Provide the [X, Y] coordinate of the cell's center where the given text is located.  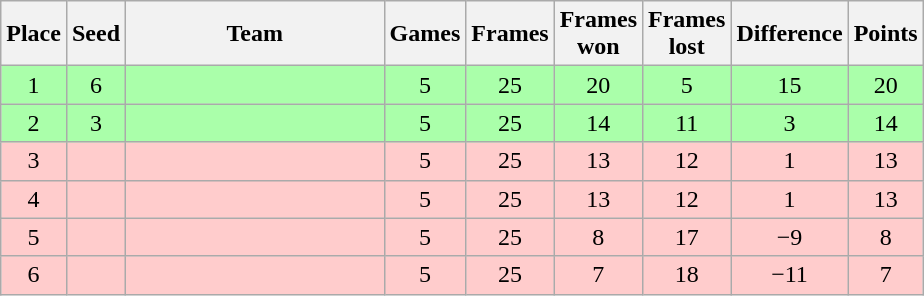
15 [790, 85]
Frames [510, 34]
−11 [790, 275]
Points [886, 34]
Games [425, 34]
Seed [96, 34]
Place [34, 34]
Difference [790, 34]
4 [34, 199]
11 [687, 123]
−9 [790, 237]
Frames won [598, 34]
Team [256, 34]
17 [687, 237]
2 [34, 123]
Frames lost [687, 34]
18 [687, 275]
